Capture the cell that displays the provided text and extract its (x, y) central coordinate. 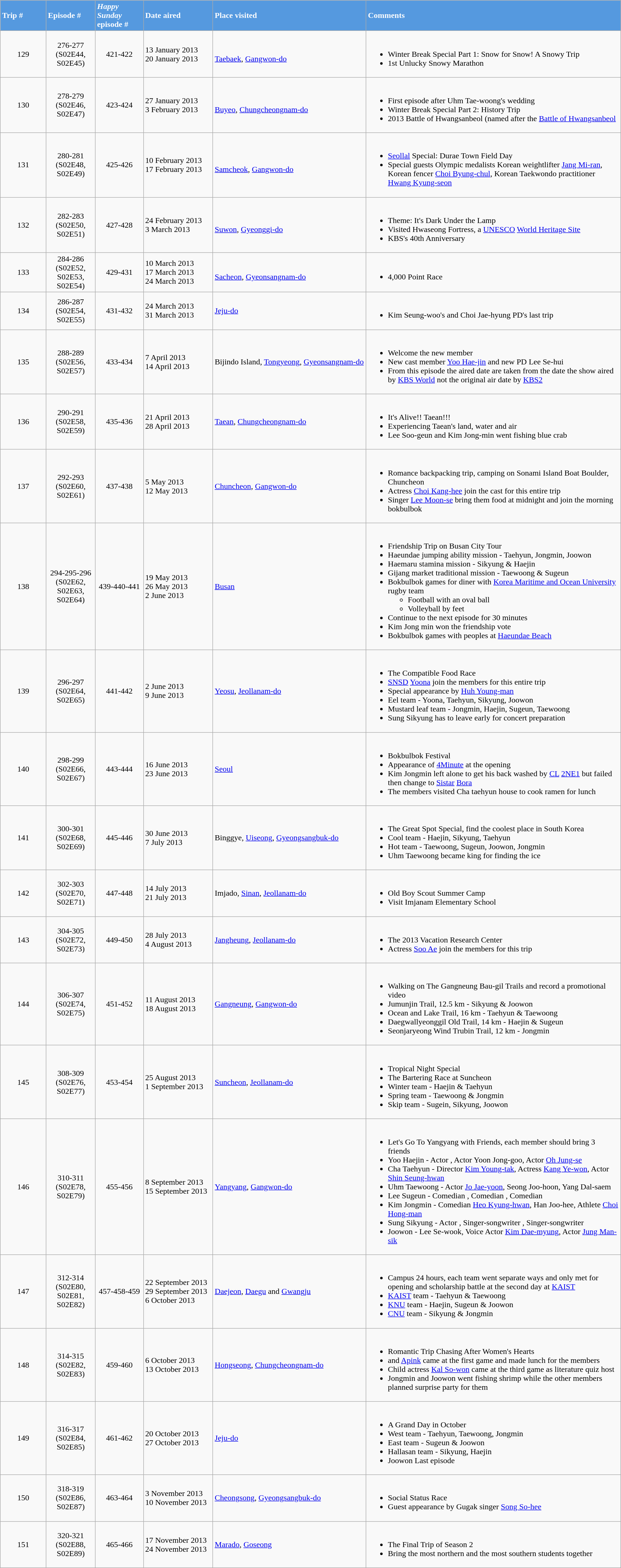
429-431 (119, 272)
Suwon, Gyeonggi-do (290, 225)
455-456 (119, 1187)
137 (23, 486)
144 (23, 1004)
131 (23, 165)
451-452 (119, 1004)
24 February 20133 March 2013 (178, 225)
135 (23, 362)
145 (23, 1082)
457-458-459 (119, 1292)
150 (23, 1498)
288-289(S02E56, S02E57) (71, 362)
130 (23, 105)
302-303(S02E70, S02E71) (71, 893)
427-428 (119, 225)
Winter Break Special Part 1: Snow for Snow! A Snowy Trip1st Unlucky Snowy Marathon (494, 54)
278-279(S02E46, S02E47) (71, 105)
453-454 (119, 1082)
30 June 20137 July 2013 (178, 838)
Social Status RaceGuest appearance by Gugak singer Song So-hee (494, 1498)
143 (23, 940)
Hongseong, Chungcheongnam-do (290, 1365)
284-286(S02E52, S02E53, S02E54) (71, 272)
306-307(S02E74, S02E75) (71, 1004)
314-315(S02E82, S02E83) (71, 1365)
318-319(S02E86, S02E87) (71, 1498)
Episode # (71, 16)
431-432 (119, 311)
A Grand Day in OctoberWest team - Taehyun, Taewoong, JongminEast team - Sugeun & JoowonHallasan team - Sikyung, HaejinJoowon Last episode (494, 1438)
461-462 (119, 1438)
Place visited (290, 16)
Suncheon, Jeollanam-do (290, 1082)
133 (23, 272)
Trip # (23, 16)
423-424 (119, 105)
148 (23, 1365)
141 (23, 838)
24 March 201331 March 2013 (178, 311)
140 (23, 769)
134 (23, 311)
Marado, Goseong (290, 1544)
11 August 201318 August 2013 (178, 1004)
138 (23, 586)
Seoul (290, 769)
292-293(S02E60, S02E61) (71, 486)
300-301(S02E68, S02E69) (71, 838)
282-283(S02E50, S02E51) (71, 225)
Yeosu, Jeollanam-do (290, 691)
Imjado, Sinan, Jeollanam-do (290, 893)
5 May 201312 May 2013 (178, 486)
449-450 (119, 940)
The Final Trip of Season 2Bring the most northern and the most southern students together (494, 1544)
433-434 (119, 362)
Samcheok, Gangwon-do (290, 165)
22 September 201329 September 20136 October 2013 (178, 1292)
10 March 201317 March 201324 March 2013 (178, 272)
142 (23, 893)
Theme: It's Dark Under the LampVisited Hwaseong Fortress, a UNESCO World Heritage SiteKBS's 40th Anniversary (494, 225)
20 October 201327 October 2013 (178, 1438)
445-446 (119, 838)
Yangyang, Gangwon-do (290, 1187)
Kim Seung-woo's and Choi Jae-hyung PD's last trip (494, 311)
294-295-296(S02E62, S02E63, S02E64) (71, 586)
25 August 20131 September 2013 (178, 1082)
435-436 (119, 421)
421-422 (119, 54)
7 April 201314 April 2013 (178, 362)
16 June 201323 June 2013 (178, 769)
312-314(S02E80, S02E81, S02E82) (71, 1292)
304-305(S02E72, S02E73) (71, 940)
14 July 201321 July 2013 (178, 893)
28 July 20134 August 2013 (178, 940)
Tropical Night SpecialThe Bartering Race at SuncheonWinter team - Haejin & TaehyunSpring team - Taewoong & JongminSkip team - Sugein, Sikyung, Joowon (494, 1082)
320-321(S02E88, S02E89) (71, 1544)
21 April 201328 April 2013 (178, 421)
437-438 (119, 486)
146 (23, 1187)
439-440-441 (119, 586)
463-464 (119, 1498)
290-291(S02E58, S02E59) (71, 421)
Date aired (178, 16)
It's Alive!! Taean!!!Experiencing Taean's land, water and airLee Soo-geun and Kim Jong-min went fishing blue crab (494, 421)
310-311(S02E78, S02E79) (71, 1187)
Daejeon, Daegu and Gwangju (290, 1292)
Comments (494, 16)
Buyeo, Chungcheongnam-do (290, 105)
443-444 (119, 769)
13 January 201320 January 2013 (178, 54)
Busan (290, 586)
Old Boy Scout Summer CampVisit Imjanam Elementary School (494, 893)
Jangheung, Jeollanam-do (290, 940)
2 June 20139 June 2013 (178, 691)
316-317(S02E84, S02E85) (71, 1438)
465-466 (119, 1544)
276-277(S02E44, S02E45) (71, 54)
425-426 (119, 165)
441-442 (119, 691)
Happy Sunday episode # (119, 16)
Chuncheon, Gangwon-do (290, 486)
10 February 201317 February 2013 (178, 165)
6 October 201313 October 2013 (178, 1365)
136 (23, 421)
Bijindo Island, Tongyeong, Gyeonsangnam-do (290, 362)
Taean, Chungcheongnam-do (290, 421)
149 (23, 1438)
129 (23, 54)
19 May 201326 May 20132 June 2013 (178, 586)
4,000 Point Race (494, 272)
139 (23, 691)
Sacheon, Gyeonsangnam-do (290, 272)
286-287(S02E54, S02E55) (71, 311)
308-309(S02E76, S02E77) (71, 1082)
447-448 (119, 893)
The 2013 Vacation Research CenterActress Soo Ae join the members for this trip (494, 940)
147 (23, 1292)
27 January 20133 February 2013 (178, 105)
Binggye, Uiseong, Gyeongsangbuk-do (290, 838)
298-299(S02E66, S02E67) (71, 769)
280-281(S02E48, S02E49) (71, 165)
Cheongsong, Gyeongsangbuk-do (290, 1498)
Gangneung, Gangwon-do (290, 1004)
296-297(S02E64, S02E65) (71, 691)
Taebaek, Gangwon-do (290, 54)
132 (23, 225)
459-460 (119, 1365)
151 (23, 1544)
17 November 201324 November 2013 (178, 1544)
8 September 201315 September 2013 (178, 1187)
3 November 201310 November 2013 (178, 1498)
